Find where the given text appears and provide that cell's center as [x, y] coordinate. 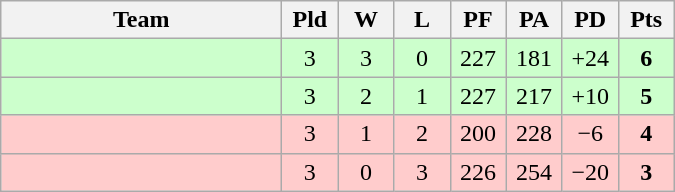
−20 [590, 172]
5 [646, 96]
181 [534, 58]
+24 [590, 58]
254 [534, 172]
W [366, 20]
226 [478, 172]
4 [646, 134]
PD [590, 20]
PA [534, 20]
Team [142, 20]
Pts [646, 20]
−6 [590, 134]
6 [646, 58]
217 [534, 96]
+10 [590, 96]
200 [478, 134]
228 [534, 134]
Pld [310, 20]
PF [478, 20]
L [422, 20]
